Output the (x, y) coordinate of the center of the cell containing the given text.  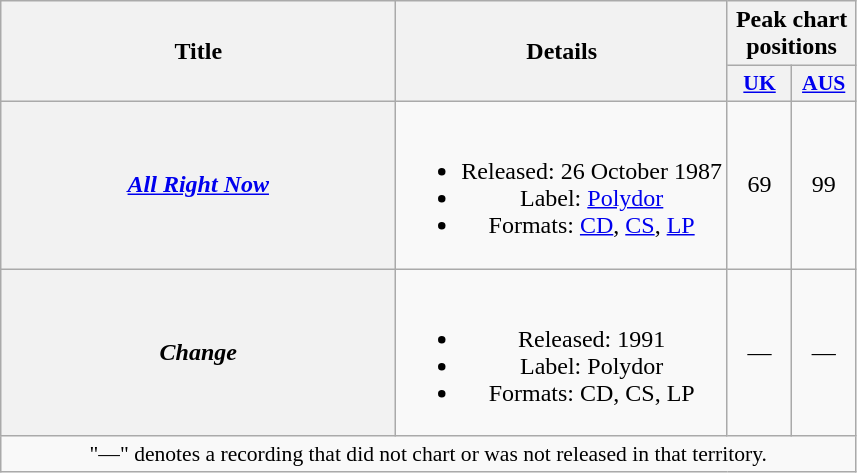
UK (759, 84)
Title (198, 52)
Details (562, 52)
Peak chart positions (791, 34)
Change (198, 352)
AUS (824, 84)
Released: 1991Label: PolydorFormats: CD, CS, LP (562, 352)
Released: 26 October 1987Label: PolydorFormats: CD, CS, LP (562, 184)
"—" denotes a recording that did not chart or was not released in that territory. (428, 454)
69 (759, 184)
99 (824, 184)
All Right Now (198, 184)
